Identify which cell holds the provided text, then report its [X, Y] central coordinate. 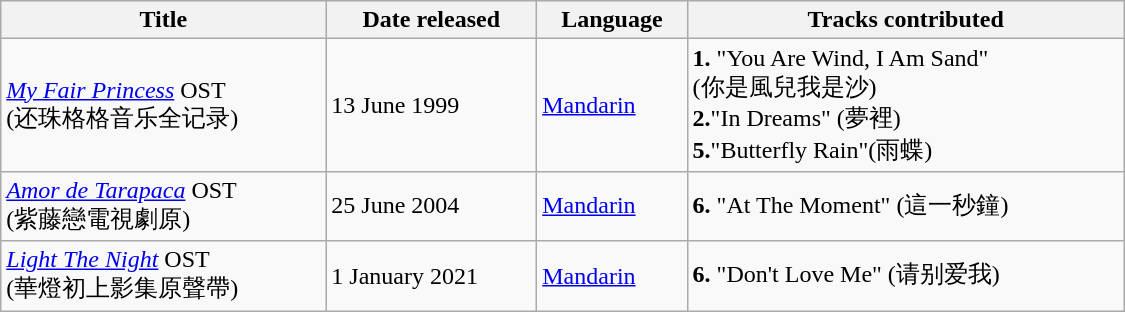
Title [164, 20]
My Fair Princess OST(还珠格格音乐全记录) [164, 106]
6. "At The Moment" (這一秒鐘) [906, 206]
1. "You Are Wind, I Am Sand"(你是風兒我是沙)2."In Dreams" (夢裡)5."Butterfly Rain"(雨蝶) [906, 106]
Tracks contributed [906, 20]
6. "Don't Love Me" (请别爱我) [906, 276]
25 June 2004 [432, 206]
Light The Night OST(華燈初上影集原聲帶) [164, 276]
1 January 2021 [432, 276]
Date released [432, 20]
Language [612, 20]
Amor de Tarapaca OST(紫藤戀電視劇原) [164, 206]
13 June 1999 [432, 106]
